Detect which cell encompasses the target text, then output its (x, y) center coordinate. 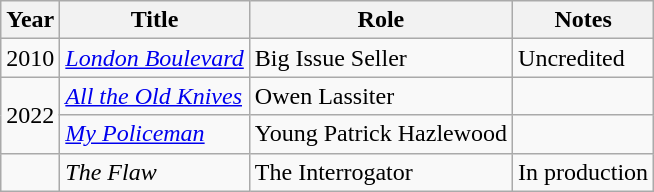
Owen Lassiter (380, 96)
Young Patrick Hazlewood (380, 134)
All the Old Knives (154, 96)
2010 (30, 58)
Title (154, 20)
Year (30, 20)
London Boulevard (154, 58)
In production (584, 172)
Big Issue Seller (380, 58)
Role (380, 20)
The Flaw (154, 172)
Uncredited (584, 58)
My Policeman (154, 134)
The Interrogator (380, 172)
2022 (30, 115)
Notes (584, 20)
